Pinpoint the cell where the given text exists, returning its [x, y] midpoint coordinate. 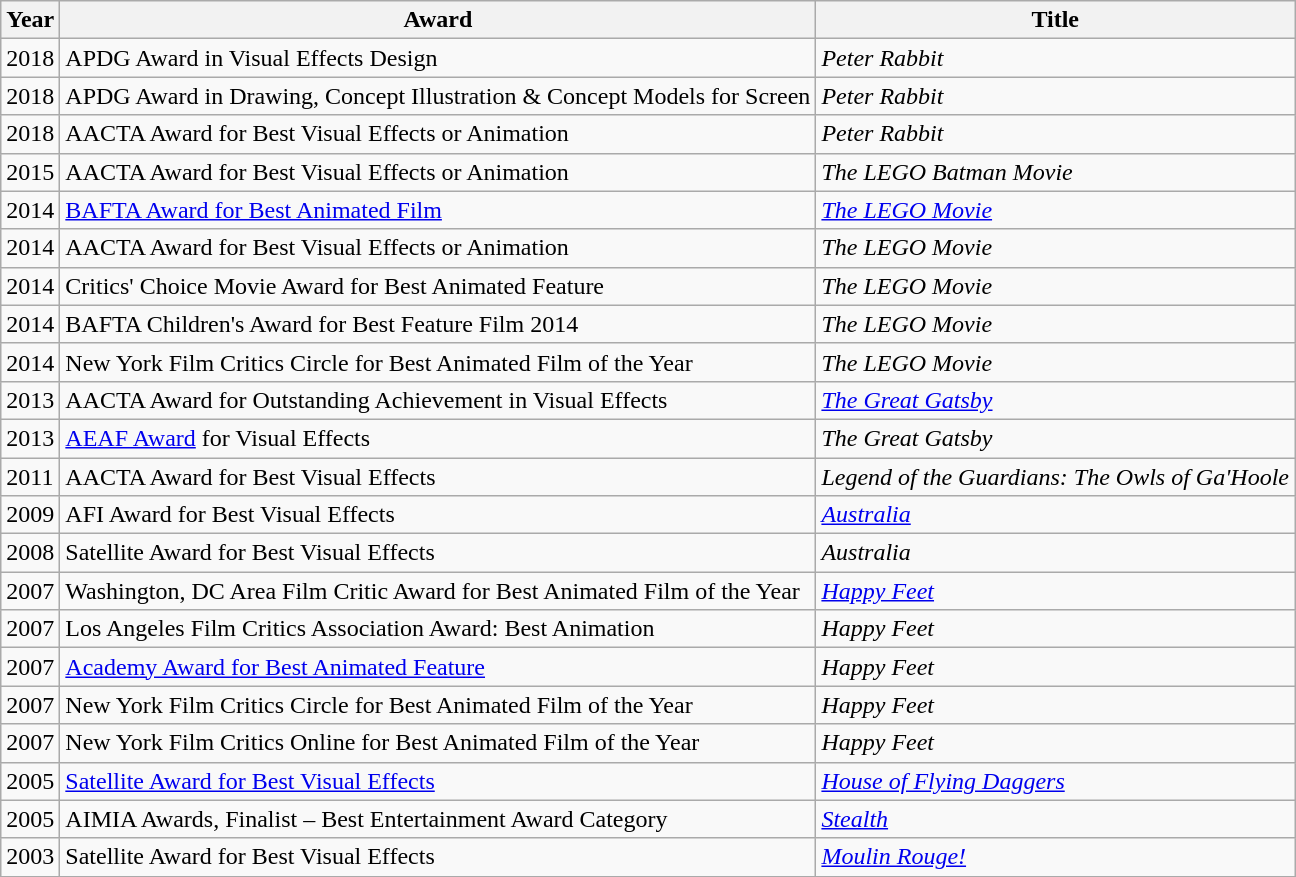
Award [438, 20]
2015 [30, 172]
AEAF Award for Visual Effects [438, 438]
APDG Award in Drawing, Concept Illustration & Concept Models for Screen [438, 96]
Stealth [1056, 819]
Los Angeles Film Critics Association Award: Best Animation [438, 629]
Academy Award for Best Animated Feature [438, 667]
Title [1056, 20]
2008 [30, 553]
AACTA Award for Outstanding Achievement in Visual Effects [438, 400]
House of Flying Daggers [1056, 781]
AFI Award for Best Visual Effects [438, 515]
AACTA Award for Best Visual Effects [438, 477]
BAFTA Award for Best Animated Film [438, 210]
Critics' Choice Movie Award for Best Animated Feature [438, 286]
Moulin Rouge! [1056, 857]
The LEGO Batman Movie [1056, 172]
2011 [30, 477]
BAFTA Children's Award for Best Feature Film 2014 [438, 324]
2003 [30, 857]
Year [30, 20]
Washington, DC Area Film Critic Award for Best Animated Film of the Year [438, 591]
Legend of the Guardians: The Owls of Ga'Hoole [1056, 477]
2009 [30, 515]
AIMIA Awards, Finalist – Best Entertainment Award Category [438, 819]
APDG Award in Visual Effects Design [438, 58]
New York Film Critics Online for Best Animated Film of the Year [438, 743]
